From the cell containing the given text, extract its center point as (X, Y) coordinate. 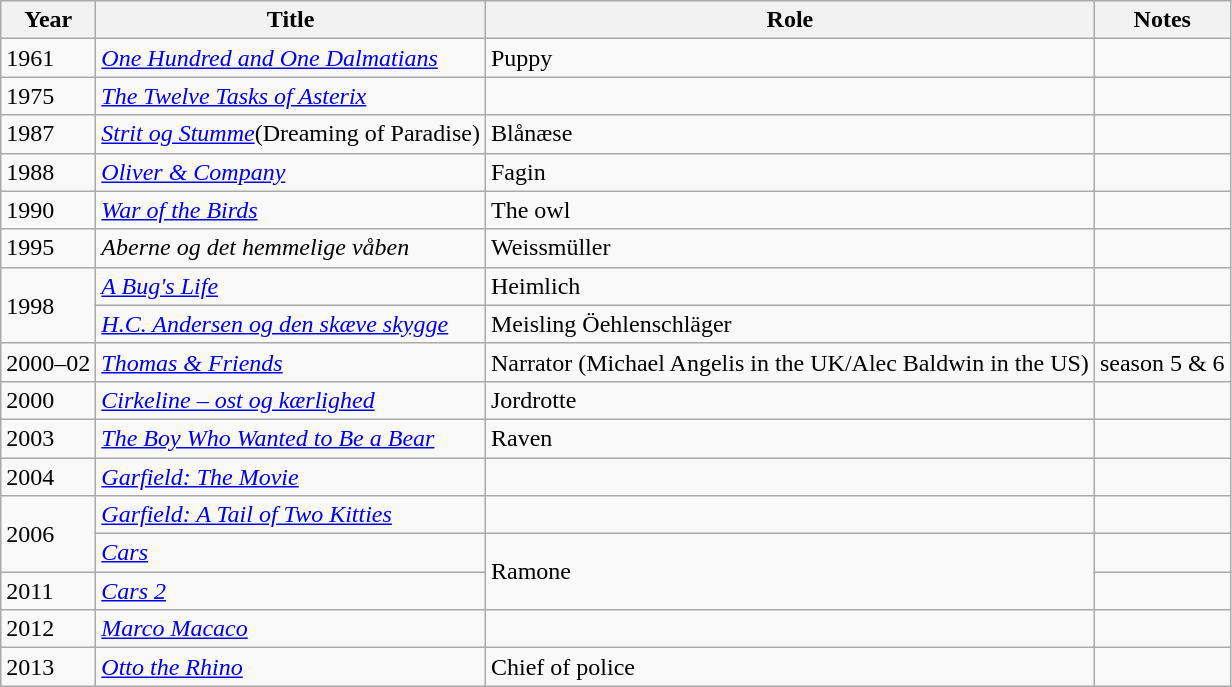
A Bug's Life (291, 286)
1987 (48, 134)
Cars (291, 553)
Blånæse (790, 134)
Weissmüller (790, 248)
Thomas & Friends (291, 362)
2013 (48, 667)
H.C. Andersen og den skæve skygge (291, 324)
1990 (48, 210)
2011 (48, 591)
1975 (48, 96)
Jordrotte (790, 400)
The owl (790, 210)
Meisling Öehlenschläger (790, 324)
2006 (48, 534)
Strit og Stumme(Dreaming of Paradise) (291, 134)
Otto the Rhino (291, 667)
1998 (48, 305)
1961 (48, 58)
Chief of police (790, 667)
season 5 & 6 (1162, 362)
Oliver & Company (291, 172)
2012 (48, 629)
2000 (48, 400)
The Boy Who Wanted to Be a Bear (291, 438)
Marco Macaco (291, 629)
One Hundred and One Dalmatians (291, 58)
Aberne og det hemmelige våben (291, 248)
Cirkeline – ost og kærlighed (291, 400)
The Twelve Tasks of Asterix (291, 96)
Narrator (Michael Angelis in the UK/Alec Baldwin in the US) (790, 362)
2003 (48, 438)
1988 (48, 172)
Heimlich (790, 286)
Cars 2 (291, 591)
Raven (790, 438)
Year (48, 20)
Ramone (790, 572)
Role (790, 20)
Notes (1162, 20)
Puppy (790, 58)
Fagin (790, 172)
2000–02 (48, 362)
Title (291, 20)
1995 (48, 248)
2004 (48, 477)
Garfield: A Tail of Two Kitties (291, 515)
War of the Birds (291, 210)
Garfield: The Movie (291, 477)
